Scan for the cell matching the given text and deliver its (X, Y) coordinate at center. 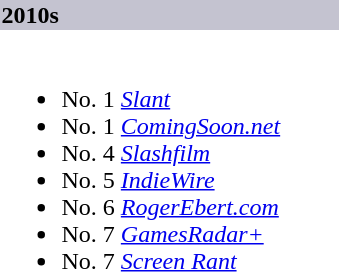
2010s (170, 15)
